Provide the (X, Y) coordinate of the cell's center where the given text is located.  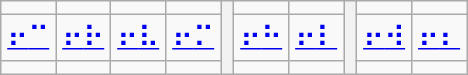
⠖⠺ (384, 38)
⠖⠍ (194, 38)
⠖⠇ (316, 38)
⠖⠆ (440, 38)
⠖⠉ (28, 38)
⠖⠗ (84, 38)
⠖⠧ (138, 38)
⠖⠓ (262, 38)
